Return the [x, y] coordinate for the center point of the cell that contains the specified text.  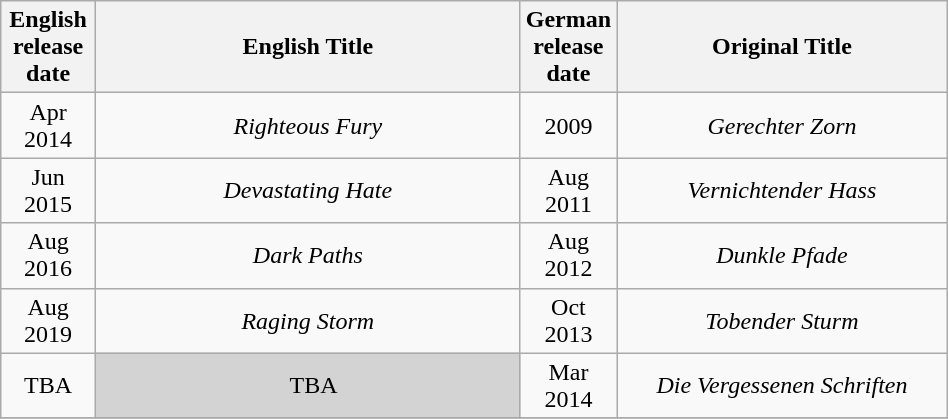
English release date [48, 47]
Apr 2014 [48, 126]
Dark Paths [308, 256]
Aug 2011 [568, 190]
Original Title [782, 47]
2009 [568, 126]
Jun 2015 [48, 190]
Devastating Hate [308, 190]
English Title [308, 47]
Raging Storm [308, 320]
Aug 2012 [568, 256]
Dunkle Pfade [782, 256]
Mar 2014 [568, 386]
Oct 2013 [568, 320]
Righteous Fury [308, 126]
Aug 2019 [48, 320]
German release date [568, 47]
Gerechter Zorn [782, 126]
Die Vergessenen Schriften [782, 386]
Aug 2016 [48, 256]
Vernichtender Hass [782, 190]
Tobender Sturm [782, 320]
